Provide the (x, y) coordinate of the cell's center where the given text is located.  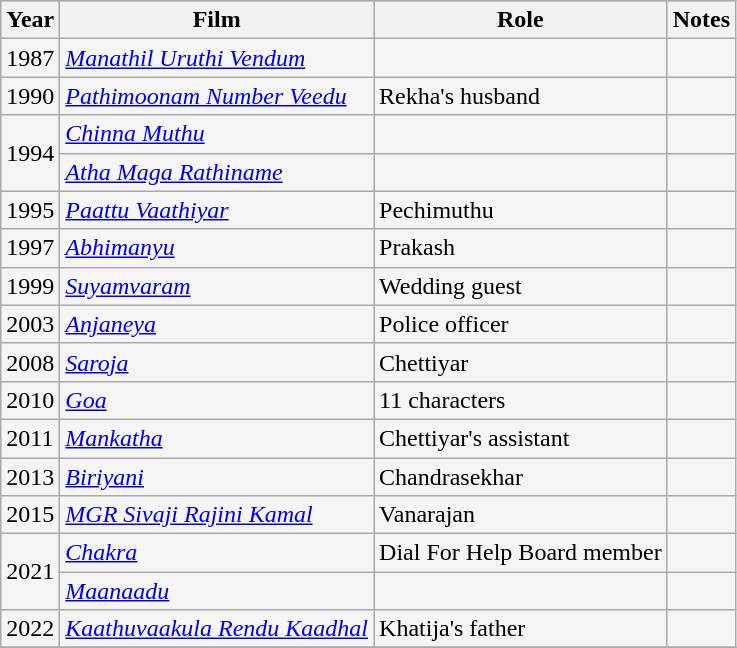
Prakash (521, 248)
2008 (30, 362)
Paattu Vaathiyar (217, 210)
1997 (30, 248)
2013 (30, 477)
1994 (30, 153)
Atha Maga Rathiname (217, 172)
Notes (701, 20)
Rekha's husband (521, 96)
Police officer (521, 324)
Manathil Uruthi Vendum (217, 58)
Maanaadu (217, 591)
1999 (30, 286)
Pathimoonam Number Veedu (217, 96)
Chettiyar (521, 362)
Wedding guest (521, 286)
11 characters (521, 400)
2003 (30, 324)
Role (521, 20)
Khatija's father (521, 629)
Chakra (217, 553)
Chandrasekhar (521, 477)
Mankatha (217, 438)
Pechimuthu (521, 210)
Abhimanyu (217, 248)
2011 (30, 438)
1990 (30, 96)
2022 (30, 629)
Saroja (217, 362)
Suyamvaram (217, 286)
Vanarajan (521, 515)
2010 (30, 400)
1987 (30, 58)
2021 (30, 572)
Film (217, 20)
Kaathuvaakula Rendu Kaadhal (217, 629)
Biriyani (217, 477)
Anjaneya (217, 324)
Chettiyar's assistant (521, 438)
Goa (217, 400)
Chinna Muthu (217, 134)
2015 (30, 515)
MGR Sivaji Rajini Kamal (217, 515)
Dial For Help Board member (521, 553)
1995 (30, 210)
Year (30, 20)
